Find where the given text appears and provide that cell's center as (X, Y) coordinate. 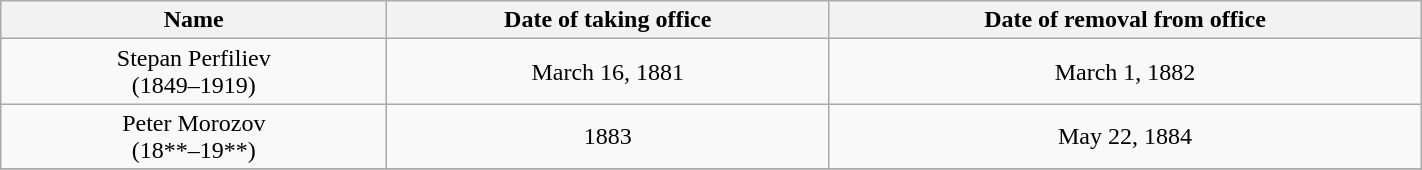
Name (194, 20)
Date of taking office (608, 20)
March 1, 1882 (1126, 72)
Date of removal from office (1126, 20)
March 16, 1881 (608, 72)
Stepan Perfiliev(1849–1919) (194, 72)
May 22, 1884 (1126, 136)
1883 (608, 136)
Peter Morozov(18**–19**) (194, 136)
